Find where the given text appears and provide that cell's center as [x, y] coordinate. 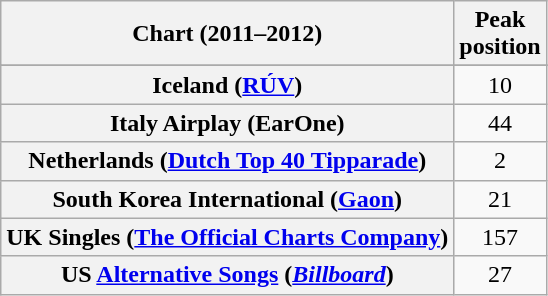
27 [500, 275]
2 [500, 161]
UK Singles (The Official Charts Company) [228, 237]
Italy Airplay (EarOne) [228, 123]
157 [500, 237]
21 [500, 199]
10 [500, 85]
Chart (2011–2012) [228, 34]
South Korea International (Gaon) [228, 199]
Netherlands (Dutch Top 40 Tipparade) [228, 161]
Peakposition [500, 34]
44 [500, 123]
US Alternative Songs (Billboard) [228, 275]
Iceland (RÚV) [228, 85]
